Search for the cell housing the specified text and yield its [x, y] center coordinate. 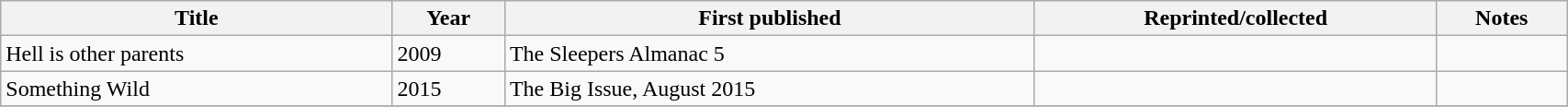
The Sleepers Almanac 5 [770, 53]
Reprinted/collected [1235, 18]
Title [197, 18]
Notes [1502, 18]
Something Wild [197, 89]
Year [448, 18]
2015 [448, 89]
First published [770, 18]
Hell is other parents [197, 53]
The Big Issue, August 2015 [770, 89]
2009 [448, 53]
